Return the [X, Y] coordinate for the center point of the cell that contains the specified text.  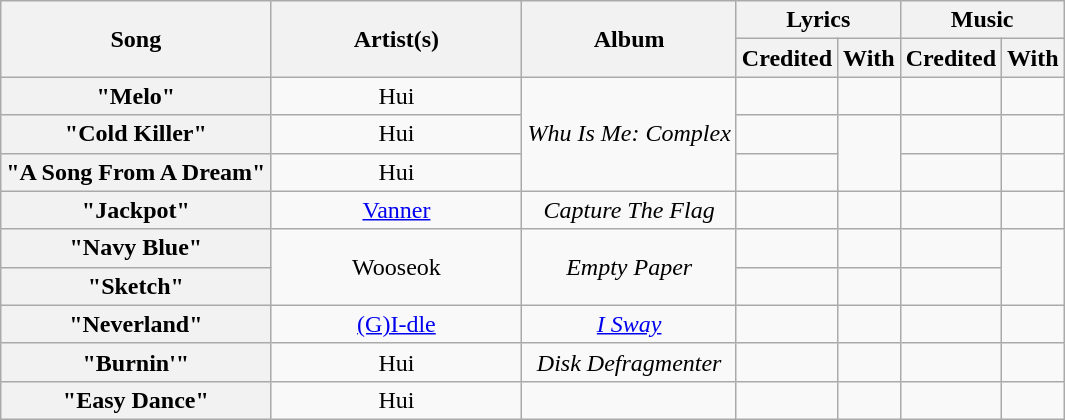
Artist(s) [396, 39]
Wooseok [396, 267]
"A Song From A Dream" [136, 172]
I Sway [629, 324]
Vanner [396, 210]
"Easy Dance" [136, 400]
"Cold Killer" [136, 134]
Lyrics [818, 20]
Whu Is Me: Complex [629, 134]
Empty Paper [629, 267]
Song [136, 39]
"Neverland" [136, 324]
"Melo" [136, 96]
"Jackpot" [136, 210]
Capture The Flag [629, 210]
"Burnin'" [136, 362]
Disk Defragmenter [629, 362]
"Sketch" [136, 286]
(G)I-dle [396, 324]
Album [629, 39]
Music [982, 20]
"Navy Blue" [136, 248]
